Output the (X, Y) coordinate of the center of the cell containing the given text.  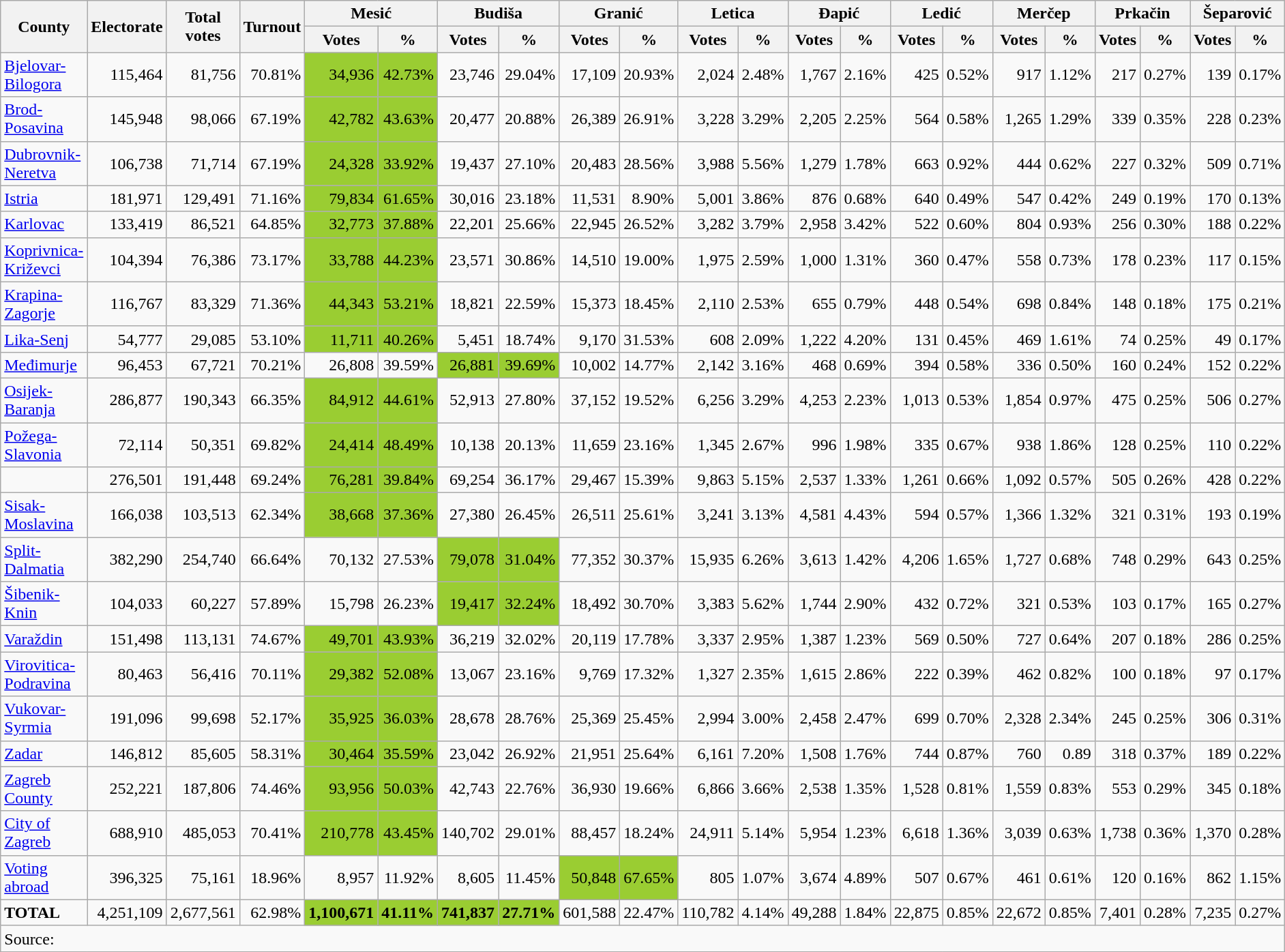
0.24% (1165, 365)
698 (1019, 304)
2.67% (763, 445)
37.88% (408, 224)
22.76% (529, 788)
0.79% (865, 304)
39.69% (529, 365)
20.13% (529, 445)
128 (1117, 445)
19,417 (468, 604)
6,866 (708, 788)
103 (1117, 604)
8,605 (468, 877)
191,448 (203, 480)
0.60% (967, 224)
Virovitica-Podravina (44, 674)
43.93% (408, 639)
74.46% (272, 788)
35.59% (408, 754)
432 (917, 604)
73.17% (272, 259)
594 (917, 516)
50,848 (589, 877)
444 (1019, 164)
2.09% (763, 339)
133,419 (127, 224)
18.45% (649, 304)
1,727 (1019, 559)
58.31% (272, 754)
2.59% (763, 259)
0.45% (967, 339)
85,605 (203, 754)
18.24% (649, 833)
0.89 (1069, 754)
24,328 (341, 164)
88,457 (589, 833)
115,464 (127, 75)
33.92% (408, 164)
5.15% (763, 480)
553 (1117, 788)
1,738 (1117, 833)
25,369 (589, 719)
1.78% (865, 164)
13,067 (468, 674)
1.33% (865, 480)
1.86% (1069, 445)
5.62% (763, 604)
Budiša (499, 14)
County (44, 27)
84,912 (341, 400)
42.73% (408, 75)
8.90% (649, 198)
44,343 (341, 304)
29.04% (529, 75)
106,738 (127, 164)
72,114 (127, 445)
564 (917, 119)
22,201 (468, 224)
14,510 (589, 259)
804 (1019, 224)
79,834 (341, 198)
3,039 (1019, 833)
0.49% (967, 198)
Krapina-Zagorje (44, 304)
Bjelovar-Bilogora (44, 75)
462 (1019, 674)
Požega-Slavonia (44, 445)
558 (1019, 259)
394 (917, 365)
0.93% (1069, 224)
1.61% (1069, 339)
116,767 (127, 304)
Granić (619, 14)
74 (1117, 339)
28,678 (468, 719)
27.80% (529, 400)
1,508 (814, 754)
Merčep (1044, 14)
Đapić (839, 14)
54,777 (127, 339)
Šibenik-Knin (44, 604)
187,806 (203, 788)
207 (1117, 639)
Koprivnica-Križevci (44, 259)
469 (1019, 339)
71.16% (272, 198)
20,477 (468, 119)
0.73% (1069, 259)
30,016 (468, 198)
217 (1117, 75)
505 (1117, 480)
448 (917, 304)
11,659 (589, 445)
36.17% (529, 480)
0.87% (967, 754)
6,256 (708, 400)
485,053 (203, 833)
1,345 (708, 445)
2,110 (708, 304)
40.26% (408, 339)
0.69% (865, 365)
663 (917, 164)
189 (1213, 754)
3.00% (763, 719)
39.84% (408, 480)
67.65% (649, 877)
210,778 (341, 833)
522 (917, 224)
30.70% (649, 604)
336 (1019, 365)
52.17% (272, 719)
104,033 (127, 604)
52,913 (468, 400)
507 (917, 877)
57.89% (272, 604)
3,674 (814, 877)
139 (1213, 75)
Split-Dalmatia (44, 559)
1,387 (814, 639)
76,281 (341, 480)
1.84% (865, 912)
53.21% (408, 304)
0.37% (1165, 754)
83,329 (203, 304)
191,096 (127, 719)
0.92% (967, 164)
6,161 (708, 754)
2,994 (708, 719)
601,588 (589, 912)
170 (1213, 198)
245 (1117, 719)
Brod-Posavina (44, 119)
0.83% (1069, 788)
Letica (733, 14)
862 (1213, 877)
286,877 (127, 400)
29,085 (203, 339)
306 (1213, 719)
1,000 (814, 259)
3.86% (763, 198)
22,672 (1019, 912)
6.26% (763, 559)
Međimurje (44, 365)
249 (1117, 198)
Voting abroad (44, 877)
20,119 (589, 639)
69.82% (272, 445)
748 (1117, 559)
165 (1213, 604)
276,501 (127, 480)
29,382 (341, 674)
1,100,671 (341, 912)
1.36% (967, 833)
96,453 (127, 365)
193 (1213, 516)
3,613 (814, 559)
113,131 (203, 639)
335 (917, 445)
27,380 (468, 516)
18,821 (468, 304)
22.59% (529, 304)
39.59% (408, 365)
26.92% (529, 754)
129,491 (203, 198)
0.61% (1069, 877)
1,327 (708, 674)
805 (708, 877)
166,038 (127, 516)
26.45% (529, 516)
25.66% (529, 224)
31.53% (649, 339)
79,078 (468, 559)
64.85% (272, 224)
22,945 (589, 224)
0.47% (967, 259)
2.34% (1069, 719)
7,401 (1117, 912)
254,740 (203, 559)
1,265 (1019, 119)
0.62% (1069, 164)
70,132 (341, 559)
62.34% (272, 516)
76,386 (203, 259)
2,458 (814, 719)
11.45% (529, 877)
17,109 (589, 75)
175 (1213, 304)
1,615 (814, 674)
31.04% (529, 559)
2,328 (1019, 719)
25.61% (649, 516)
67,721 (203, 365)
Karlovac (44, 224)
77,352 (589, 559)
228 (1213, 119)
1.65% (967, 559)
22,875 (917, 912)
21,951 (589, 754)
0.52% (967, 75)
29,467 (589, 480)
19.52% (649, 400)
18.74% (529, 339)
699 (917, 719)
56,416 (203, 674)
2.47% (865, 719)
4.89% (865, 877)
14.77% (649, 365)
23,746 (468, 75)
0.39% (967, 674)
97 (1213, 674)
0.36% (1165, 833)
3,337 (708, 639)
339 (1117, 119)
3,228 (708, 119)
41.11% (408, 912)
53.10% (272, 339)
396,325 (127, 877)
Osijek-Baranja (44, 400)
643 (1213, 559)
140,702 (468, 833)
99,698 (203, 719)
37.36% (408, 516)
1.15% (1260, 877)
2.53% (763, 304)
26.23% (408, 604)
569 (917, 639)
24,911 (708, 833)
26,389 (589, 119)
0.42% (1069, 198)
9,170 (589, 339)
17.78% (649, 639)
69.24% (272, 480)
0.21% (1260, 304)
0.13% (1260, 198)
Šeparović (1237, 14)
3.66% (763, 788)
2.23% (865, 400)
1,767 (814, 75)
1,279 (814, 164)
4.43% (865, 516)
10,138 (468, 445)
7.20% (763, 754)
996 (814, 445)
20.93% (649, 75)
2.95% (763, 639)
66.35% (272, 400)
110 (1213, 445)
640 (917, 198)
9,863 (708, 480)
Vukovar-Syrmia (44, 719)
Sisak-Moslavina (44, 516)
190,343 (203, 400)
1,222 (814, 339)
6,618 (917, 833)
30,464 (341, 754)
0.35% (1165, 119)
Istria (44, 198)
345 (1213, 788)
17.32% (649, 674)
1.12% (1069, 75)
0.81% (967, 788)
178 (1117, 259)
25.64% (649, 754)
11,531 (589, 198)
461 (1019, 877)
1,366 (1019, 516)
3,241 (708, 516)
4,251,109 (127, 912)
35,925 (341, 719)
1.35% (865, 788)
5,451 (468, 339)
86,521 (203, 224)
29.01% (529, 833)
23,042 (468, 754)
428 (1213, 480)
1.29% (1069, 119)
81,756 (203, 75)
20.88% (529, 119)
104,394 (127, 259)
32.24% (529, 604)
181,971 (127, 198)
3.42% (865, 224)
Electorate (127, 27)
15,935 (708, 559)
917 (1019, 75)
71,714 (203, 164)
741,837 (468, 912)
Dubrovnik-Neretva (44, 164)
3,383 (708, 604)
7,235 (1213, 912)
Turnout (272, 27)
Ledić (941, 14)
33,788 (341, 259)
4.20% (865, 339)
Mesić (371, 14)
26.91% (649, 119)
0.82% (1069, 674)
5,954 (814, 833)
2,142 (708, 365)
49 (1213, 339)
70.41% (272, 833)
71.36% (272, 304)
148 (1117, 304)
727 (1019, 639)
3.13% (763, 516)
Varaždin (44, 639)
19.00% (649, 259)
15,373 (589, 304)
100 (1117, 674)
24,414 (341, 445)
110,782 (708, 912)
286 (1213, 639)
117 (1213, 259)
Lika-Senj (44, 339)
145,948 (127, 119)
30.86% (529, 259)
61.65% (408, 198)
36,930 (589, 788)
70.21% (272, 365)
2,537 (814, 480)
2.90% (865, 604)
42,782 (341, 119)
547 (1019, 198)
1,528 (917, 788)
152 (1213, 365)
27.10% (529, 164)
City of Zagreb (44, 833)
3.16% (763, 365)
0.64% (1069, 639)
1,559 (1019, 788)
2.16% (865, 75)
2.35% (763, 674)
688,910 (127, 833)
0.66% (967, 480)
62.98% (272, 912)
42,743 (468, 788)
3.79% (763, 224)
98,066 (203, 119)
160 (1117, 365)
1,013 (917, 400)
70.11% (272, 674)
19.66% (649, 788)
Prkačin (1142, 14)
2,958 (814, 224)
382,290 (127, 559)
52.08% (408, 674)
44.23% (408, 259)
318 (1117, 754)
23,571 (468, 259)
37,152 (589, 400)
2.25% (865, 119)
22.47% (649, 912)
11.92% (408, 877)
3,282 (708, 224)
1,261 (917, 480)
19,437 (468, 164)
1,975 (708, 259)
5.14% (763, 833)
15.39% (649, 480)
Zagreb County (44, 788)
49,701 (341, 639)
252,221 (127, 788)
0.15% (1260, 259)
18,492 (589, 604)
0.16% (1165, 877)
655 (814, 304)
27.53% (408, 559)
0.63% (1069, 833)
70.81% (272, 75)
26.52% (649, 224)
32.02% (529, 639)
2,677,561 (203, 912)
3,988 (708, 164)
1.42% (865, 559)
93,956 (341, 788)
25.45% (649, 719)
2,024 (708, 75)
5.56% (763, 164)
509 (1213, 164)
938 (1019, 445)
608 (708, 339)
2,538 (814, 788)
2,205 (814, 119)
15,798 (341, 604)
36,219 (468, 639)
Totalvotes (203, 27)
146,812 (127, 754)
0.71% (1260, 164)
1.76% (865, 754)
506 (1213, 400)
26,881 (468, 365)
28.76% (529, 719)
760 (1019, 754)
27.71% (529, 912)
Source: (642, 938)
43.45% (408, 833)
468 (814, 365)
151,498 (127, 639)
876 (814, 198)
1,092 (1019, 480)
44.61% (408, 400)
36.03% (408, 719)
20,483 (589, 164)
48.49% (408, 445)
TOTAL (44, 912)
0.84% (1069, 304)
5,001 (708, 198)
74.67% (272, 639)
66.64% (272, 559)
75,161 (203, 877)
34,936 (341, 75)
0.26% (1165, 480)
50,351 (203, 445)
0.97% (1069, 400)
0.72% (967, 604)
1.31% (865, 259)
1.07% (763, 877)
2.86% (865, 674)
10,002 (589, 365)
227 (1117, 164)
30.37% (649, 559)
28.56% (649, 164)
1.98% (865, 445)
23.18% (529, 198)
103,513 (203, 516)
2.48% (763, 75)
1.32% (1069, 516)
1,744 (814, 604)
18.96% (272, 877)
256 (1117, 224)
9,769 (589, 674)
38,668 (341, 516)
26,511 (589, 516)
4,253 (814, 400)
26,808 (341, 365)
43.63% (408, 119)
69,254 (468, 480)
0.70% (967, 719)
50.03% (408, 788)
0.54% (967, 304)
4,206 (917, 559)
188 (1213, 224)
360 (917, 259)
4.14% (763, 912)
0.32% (1165, 164)
80,463 (127, 674)
4,581 (814, 516)
131 (917, 339)
32,773 (341, 224)
1,854 (1019, 400)
425 (917, 75)
8,957 (341, 877)
1,370 (1213, 833)
60,227 (203, 604)
744 (917, 754)
11,711 (341, 339)
222 (917, 674)
120 (1117, 877)
Zadar (44, 754)
0.30% (1165, 224)
49,288 (814, 912)
475 (1117, 400)
